Capture the cell that displays the provided text and extract its (x, y) central coordinate. 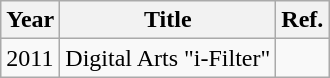
Ref. (302, 20)
Digital Arts "i-Filter" (168, 58)
2011 (30, 58)
Title (168, 20)
Year (30, 20)
